For the text-containing cell, return its midpoint in (x, y) coordinate format. 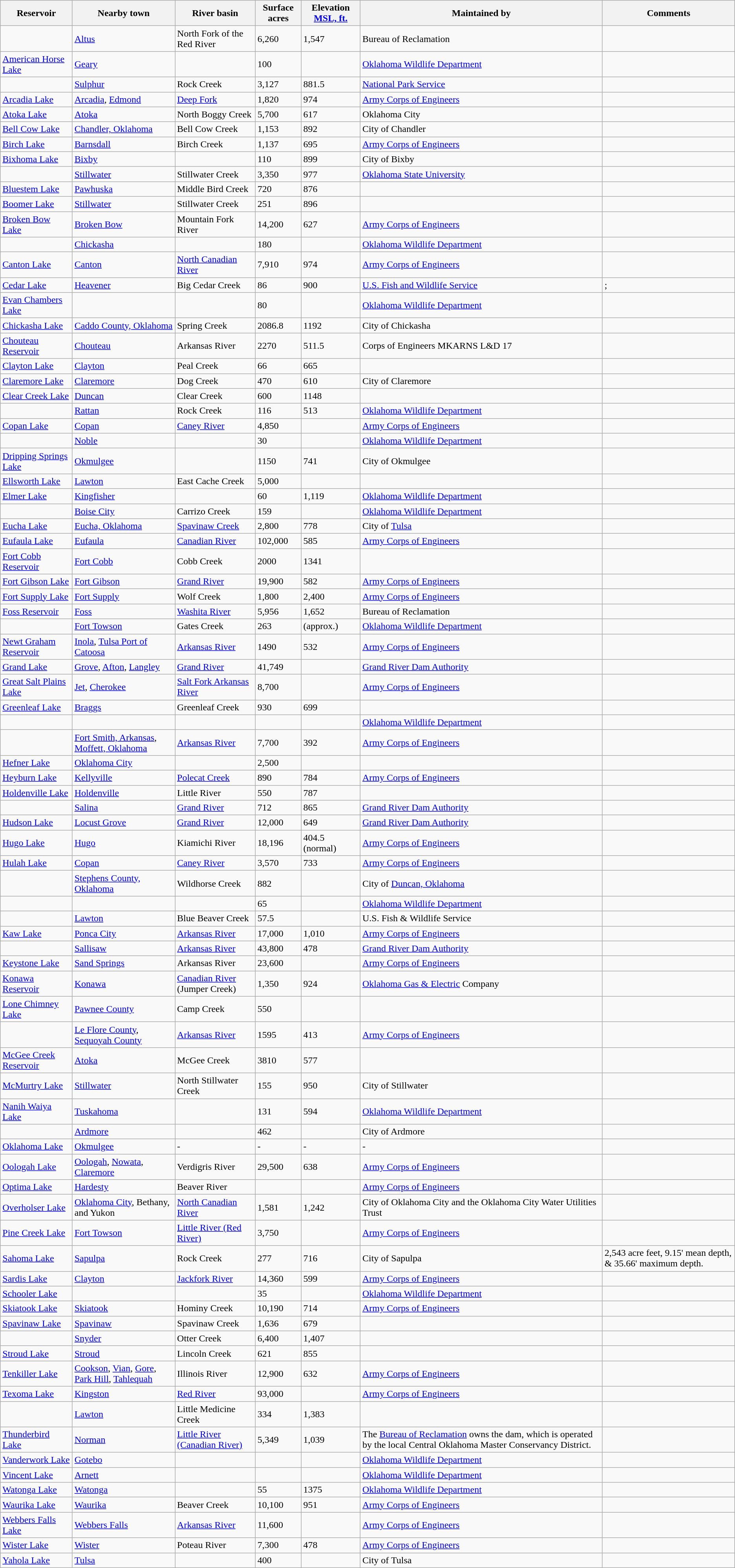
Konawa Reservoir (36, 983)
900 (331, 285)
60 (278, 496)
8,700 (278, 687)
Tulsa (123, 1560)
882 (278, 884)
1490 (278, 646)
Maintained by (481, 13)
2,500 (278, 763)
Hulah Lake (36, 863)
950 (331, 1085)
594 (331, 1111)
3810 (278, 1060)
977 (331, 174)
Jet, Cherokee (123, 687)
3,127 (278, 84)
City of Bixby (481, 159)
Chouteau Reservoir (36, 346)
Atoka Lake (36, 114)
Cookson, Vian, Gore, Park Hill, Tahlequah (123, 1374)
City of Ardmore (481, 1132)
14,200 (278, 224)
617 (331, 114)
Birch Lake (36, 144)
714 (331, 1308)
Stroud Lake (36, 1353)
Sallisaw (123, 948)
5,700 (278, 114)
2,400 (331, 596)
North Boggy Creek (215, 114)
Bixhoma Lake (36, 159)
Cobb Creek (215, 562)
Vanderwork Lake (36, 1460)
Chandler, Oklahoma (123, 129)
Claremore Lake (36, 381)
Blue Beaver Creek (215, 918)
Optima Lake (36, 1187)
City of Duncan, Oklahoma (481, 884)
930 (278, 707)
Camp Creek (215, 1009)
720 (278, 189)
Watonga Lake (36, 1490)
1,153 (278, 129)
Lone Chimney Lake (36, 1009)
1341 (331, 562)
Elmer Lake (36, 496)
18,196 (278, 843)
392 (331, 742)
155 (278, 1085)
1375 (331, 1490)
12,000 (278, 823)
1595 (278, 1034)
787 (331, 793)
Yahola Lake (36, 1560)
Watonga (123, 1490)
Barnsdall (123, 144)
Oologah, Nowata, Claremore (123, 1167)
3,750 (278, 1233)
Gotebo (123, 1460)
Oklahoma City, Bethany, and Yukon (123, 1207)
649 (331, 823)
Duncan (123, 396)
3,570 (278, 863)
470 (278, 381)
Broken Bow (123, 224)
Boise City (123, 511)
66 (278, 366)
Sand Springs (123, 963)
Hugo Lake (36, 843)
1,581 (278, 1207)
City of Oklahoma City and the Oklahoma City Water Utilities Trust (481, 1207)
Kellyville (123, 778)
Salina (123, 808)
14,360 (278, 1279)
Holdenville (123, 793)
Skiatook (123, 1308)
159 (278, 511)
Eucha, Oklahoma (123, 526)
Sahoma Lake (36, 1258)
896 (331, 204)
Oklahoma Gas & Electric Company (481, 983)
Broken Bow Lake (36, 224)
Kaw Lake (36, 933)
McGee Creek (215, 1060)
4,850 (278, 426)
U.S. Fish and Wildlife Service (481, 285)
43,800 (278, 948)
City of Claremore (481, 381)
City of Okmulgee (481, 461)
Eufaula (123, 541)
1,547 (331, 38)
Boomer Lake (36, 204)
733 (331, 863)
30 (278, 441)
Arcadia Lake (36, 99)
582 (331, 582)
Fort Gibson Lake (36, 582)
3,350 (278, 174)
5,000 (278, 481)
2,543 acre feet, 9.15' mean depth, & 35.66' maximum depth. (668, 1258)
Grove, Afton, Langley (123, 667)
855 (331, 1353)
600 (278, 396)
Poteau River (215, 1545)
Clayton Lake (36, 366)
Fort Cobb (123, 562)
Fort Smith, Arkansas, Moffett, Oklahoma (123, 742)
Verdigris River (215, 1167)
924 (331, 983)
899 (331, 159)
Geary (123, 64)
400 (278, 1560)
Red River (215, 1394)
Konawa (123, 983)
Pawnee County (123, 1009)
5,956 (278, 611)
1,800 (278, 596)
Sulphur (123, 84)
Illinois River (215, 1374)
29,500 (278, 1167)
Snyder (123, 1338)
Jackfork River (215, 1279)
Locust Grove (123, 823)
Waurika Lake (36, 1505)
Skiatook Lake (36, 1308)
Bluestem Lake (36, 189)
Deep Fork (215, 99)
Nearby town (123, 13)
716 (331, 1258)
627 (331, 224)
Hefner Lake (36, 763)
41,749 (278, 667)
Fort Supply (123, 596)
Fort Gibson (123, 582)
881.5 (331, 84)
532 (331, 646)
Chickasha (123, 245)
Kingston (123, 1394)
Rattan (123, 411)
Inola, Tulsa Port of Catoosa (123, 646)
1,636 (278, 1323)
Bell Cow Lake (36, 129)
110 (278, 159)
Surface acres (278, 13)
Greenleaf Creek (215, 707)
638 (331, 1167)
Overholser Lake (36, 1207)
City of Chickasha (481, 326)
57.5 (278, 918)
Carrizo Creek (215, 511)
1148 (331, 396)
Ellsworth Lake (36, 481)
55 (278, 1490)
City of Stillwater (481, 1085)
Lincoln Creek (215, 1353)
Corps of Engineers MKARNS L&D 17 (481, 346)
Peal Creek (215, 366)
1,383 (331, 1414)
6,260 (278, 38)
513 (331, 411)
Beaver River (215, 1187)
McMurtry Lake (36, 1085)
Hardesty (123, 1187)
Le Flore County, Sequoyah County (123, 1034)
404.5 (normal) (331, 843)
7,300 (278, 1545)
Altus (123, 38)
Oklahoma Lake (36, 1147)
East Cache Creek (215, 481)
Norman (123, 1440)
11,600 (278, 1525)
131 (278, 1111)
Copan Lake (36, 426)
Vincent Lake (36, 1475)
Otter Creek (215, 1338)
City of Chandler (481, 129)
665 (331, 366)
1,119 (331, 496)
65 (278, 904)
Oologah Lake (36, 1167)
100 (278, 64)
Washita River (215, 611)
5,349 (278, 1440)
Claremore (123, 381)
1150 (278, 461)
2,800 (278, 526)
Clear Creek (215, 396)
699 (331, 707)
102,000 (278, 541)
Heavener (123, 285)
Grand Lake (36, 667)
19,900 (278, 582)
Dog Creek (215, 381)
Pawhuska (123, 189)
Salt Fork Arkansas River (215, 687)
695 (331, 144)
577 (331, 1060)
1,137 (278, 144)
2086.8 (278, 326)
Gates Creek (215, 626)
Ponca City (123, 933)
12,900 (278, 1374)
Stroud (123, 1353)
951 (331, 1505)
Wister (123, 1545)
Little River (Red River) (215, 1233)
Kiamichi River (215, 843)
North Fork of the Red River (215, 38)
Newt Graham Reservoir (36, 646)
334 (278, 1414)
Spavinaw Lake (36, 1323)
35 (278, 1294)
784 (331, 778)
Canadian River (Jumper Creek) (215, 983)
7,700 (278, 742)
585 (331, 541)
23,600 (278, 963)
Eufaula Lake (36, 541)
251 (278, 204)
Arcadia, Edmond (123, 99)
North Stillwater Creek (215, 1085)
Bell Cow Creek (215, 129)
511.5 (331, 346)
277 (278, 1258)
712 (278, 808)
Tenkiller Lake (36, 1374)
Chickasha Lake (36, 326)
Canton (123, 265)
679 (331, 1323)
The Bureau of Reclamation owns the dam, which is operated by the local Central Oklahoma Master Conservancy District. (481, 1440)
10,190 (278, 1308)
National Park Service (481, 84)
7,910 (278, 265)
Sardis Lake (36, 1279)
Big Cedar Creek (215, 285)
610 (331, 381)
U.S. Fish & Wildlife Service (481, 918)
Ardmore (123, 1132)
1,242 (331, 1207)
Mountain Fork River (215, 224)
778 (331, 526)
Noble (123, 441)
Heyburn Lake (36, 778)
1192 (331, 326)
80 (278, 306)
263 (278, 626)
Hugo (123, 843)
Fort Cobb Reservoir (36, 562)
Canton Lake (36, 265)
6,400 (278, 1338)
Oklahoma State University (481, 174)
Beaver Creek (215, 1505)
Little Medicine Creek (215, 1414)
Evan Chambers Lake (36, 306)
Little River (Canadian River) (215, 1440)
Eucha Lake (36, 526)
Nanih Waiya Lake (36, 1111)
Clear Creek Lake (36, 396)
876 (331, 189)
American Horse Lake (36, 64)
Hominy Creek (215, 1308)
Dripping Springs Lake (36, 461)
Foss (123, 611)
Pine Creek Lake (36, 1233)
(approx.) (331, 626)
Bixby (123, 159)
Thunderbird Lake (36, 1440)
Little River (215, 793)
Wildhorse Creek (215, 884)
Great Salt Plains Lake (36, 687)
Elevation MSL, ft. (331, 13)
116 (278, 411)
; (668, 285)
1,039 (331, 1440)
17,000 (278, 933)
Wolf Creek (215, 596)
1,407 (331, 1338)
Middle Bird Creek (215, 189)
Caddo County, Oklahoma (123, 326)
Keystone Lake (36, 963)
413 (331, 1034)
890 (278, 778)
741 (331, 461)
Waurika (123, 1505)
180 (278, 245)
2000 (278, 562)
Cedar Lake (36, 285)
Schooler Lake (36, 1294)
Comments (668, 13)
City of Sapulpa (481, 1258)
Spring Creek (215, 326)
Kingfisher (123, 496)
Spavinaw (123, 1323)
1,350 (278, 983)
Birch Creek (215, 144)
Holdenville Lake (36, 793)
Stephens County, Oklahoma (123, 884)
Polecat Creek (215, 778)
86 (278, 285)
599 (331, 1279)
Webbers Falls Lake (36, 1525)
462 (278, 1132)
Chouteau (123, 346)
Arnett (123, 1475)
Foss Reservoir (36, 611)
Greenleaf Lake (36, 707)
10,100 (278, 1505)
Canadian River (215, 541)
1,652 (331, 611)
865 (331, 808)
Sapulpa (123, 1258)
Reservoir (36, 13)
Wister Lake (36, 1545)
621 (278, 1353)
Tuskahoma (123, 1111)
Webbers Falls (123, 1525)
River basin (215, 13)
632 (331, 1374)
Fort Supply Lake (36, 596)
1,820 (278, 99)
McGee Creek Reservoir (36, 1060)
Hudson Lake (36, 823)
892 (331, 129)
Texoma Lake (36, 1394)
1,010 (331, 933)
2270 (278, 346)
Braggs (123, 707)
93,000 (278, 1394)
